Pinpoint the cell where the given text exists, returning its [X, Y] midpoint coordinate. 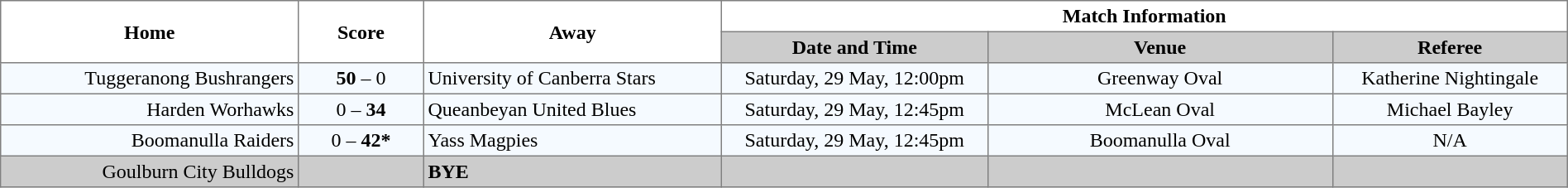
Michael Bayley [1450, 109]
0 – 42* [361, 141]
Saturday, 29 May, 12:00pm [854, 79]
Match Information [1145, 17]
Yass Magpies [572, 141]
BYE [572, 171]
0 – 34 [361, 109]
Greenway Oval [1159, 79]
Boomanulla Oval [1159, 141]
Goulburn City Bulldogs [150, 171]
50 – 0 [361, 79]
Venue [1159, 47]
Katherine Nightingale [1450, 79]
University of Canberra Stars [572, 79]
Referee [1450, 47]
Harden Worhawks [150, 109]
Score [361, 31]
Tuggeranong Bushrangers [150, 79]
Home [150, 31]
Queanbeyan United Blues [572, 109]
Date and Time [854, 47]
Away [572, 31]
McLean Oval [1159, 109]
Boomanulla Raiders [150, 141]
N/A [1450, 141]
